Return [X, Y] of the center of cell containing provided text 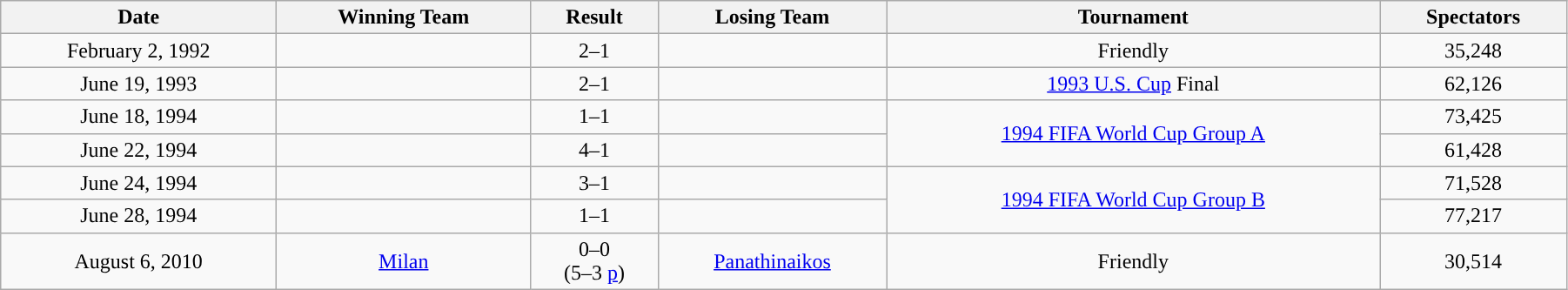
June 24, 1994 [139, 183]
February 2, 1992 [139, 51]
3–1 [594, 183]
Result [594, 17]
June 18, 1994 [139, 117]
Spectators [1474, 17]
June 19, 1993 [139, 84]
Panathinaikos [773, 261]
Tournament [1133, 17]
June 28, 1994 [139, 216]
1993 U.S. Cup Final [1133, 84]
71,528 [1474, 183]
1994 FIFA World Cup Group B [1133, 199]
Date [139, 17]
62,126 [1474, 84]
30,514 [1474, 261]
Winning Team [404, 17]
0–0(5–3 p) [594, 261]
Losing Team [773, 17]
Milan [404, 261]
August 6, 2010 [139, 261]
35,248 [1474, 51]
4–1 [594, 150]
73,425 [1474, 117]
61,428 [1474, 150]
77,217 [1474, 216]
June 22, 1994 [139, 150]
1994 FIFA World Cup Group A [1133, 133]
